Find where the given text appears and provide that cell's center as (x, y) coordinate. 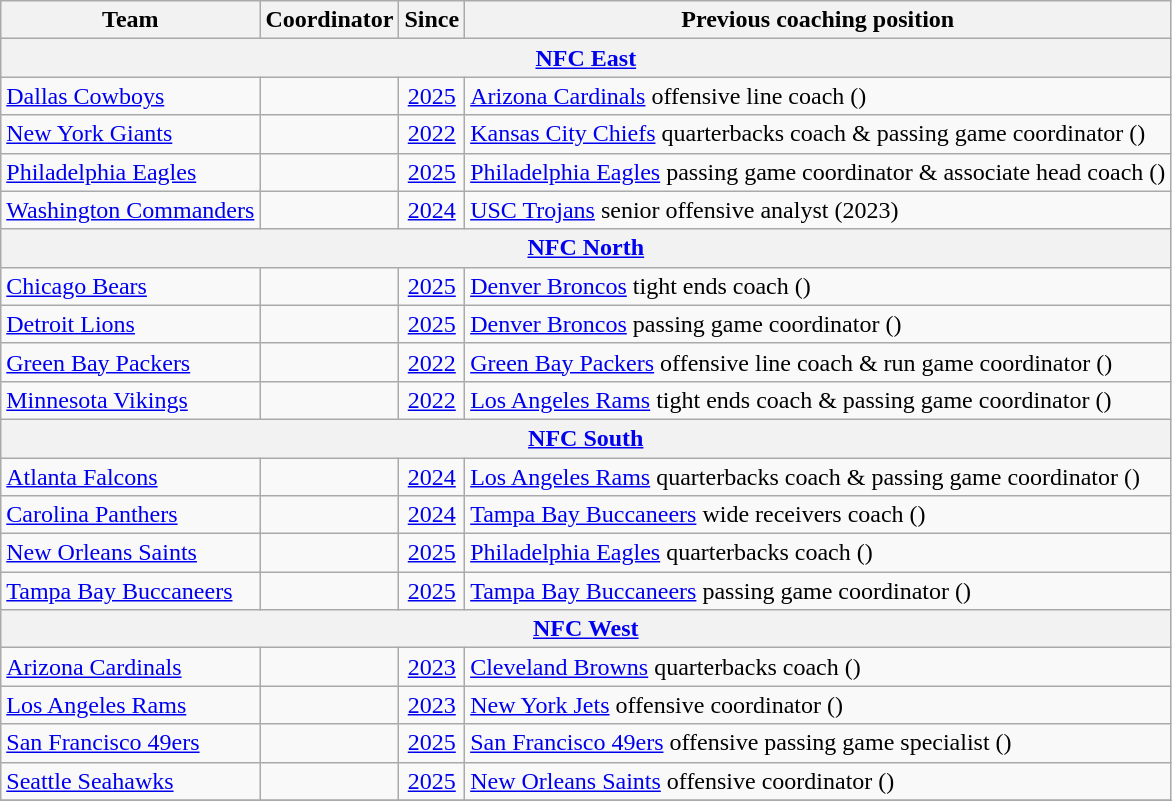
Atlanta Falcons (130, 477)
Denver Broncos passing game coordinator () (818, 324)
San Francisco 49ers (130, 743)
Chicago Bears (130, 286)
Coordinator (330, 20)
Minnesota Vikings (130, 400)
Carolina Panthers (130, 515)
Washington Commanders (130, 210)
NFC East (586, 58)
Tampa Bay Buccaneers passing game coordinator () (818, 591)
New Orleans Saints offensive coordinator () (818, 781)
Arizona Cardinals (130, 667)
Los Angeles Rams quarterbacks coach & passing game coordinator () (818, 477)
Philadelphia Eagles passing game coordinator & associate head coach () (818, 172)
New Orleans Saints (130, 553)
Tampa Bay Buccaneers wide receivers coach () (818, 515)
Seattle Seahawks (130, 781)
Kansas City Chiefs quarterbacks coach & passing game coordinator () (818, 134)
Previous coaching position (818, 20)
USC Trojans senior offensive analyst (2023) (818, 210)
NFC South (586, 438)
Since (432, 20)
Green Bay Packers (130, 362)
New York Jets offensive coordinator () (818, 705)
Philadelphia Eagles quarterbacks coach () (818, 553)
Los Angeles Rams (130, 705)
Arizona Cardinals offensive line coach () (818, 96)
Team (130, 20)
Cleveland Browns quarterbacks coach () (818, 667)
New York Giants (130, 134)
Detroit Lions (130, 324)
Denver Broncos tight ends coach () (818, 286)
NFC North (586, 248)
Philadelphia Eagles (130, 172)
Tampa Bay Buccaneers (130, 591)
Los Angeles Rams tight ends coach & passing game coordinator () (818, 400)
NFC West (586, 629)
San Francisco 49ers offensive passing game specialist () (818, 743)
Dallas Cowboys (130, 96)
Green Bay Packers offensive line coach & run game coordinator () (818, 362)
